Return the [x, y] coordinate for the center point of the cell that contains the specified text.  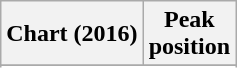
Peakposition [189, 34]
Chart (2016) [72, 34]
